Identify which cell holds the provided text, then report its [X, Y] central coordinate. 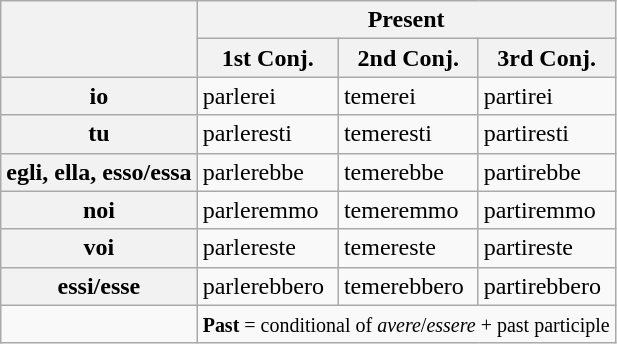
temerei [408, 96]
noi [99, 210]
2nd Conj. [408, 58]
Present [406, 20]
egli, ella, esso/essa [99, 172]
parlereste [268, 248]
voi [99, 248]
io [99, 96]
1st Conj. [268, 58]
parleresti [268, 134]
Past = conditional of avere/essere + past participle [406, 324]
3rd Conj. [546, 58]
partirei [546, 96]
temereste [408, 248]
essi/esse [99, 286]
temerebbero [408, 286]
temeremmo [408, 210]
parlerebbero [268, 286]
parlerebbe [268, 172]
parleremmo [268, 210]
partiresti [546, 134]
partireste [546, 248]
tu [99, 134]
partirebbe [546, 172]
partirebbero [546, 286]
temeresti [408, 134]
partiremmo [546, 210]
temerebbe [408, 172]
parlerei [268, 96]
